Identify which cell holds the provided text, then report its [X, Y] central coordinate. 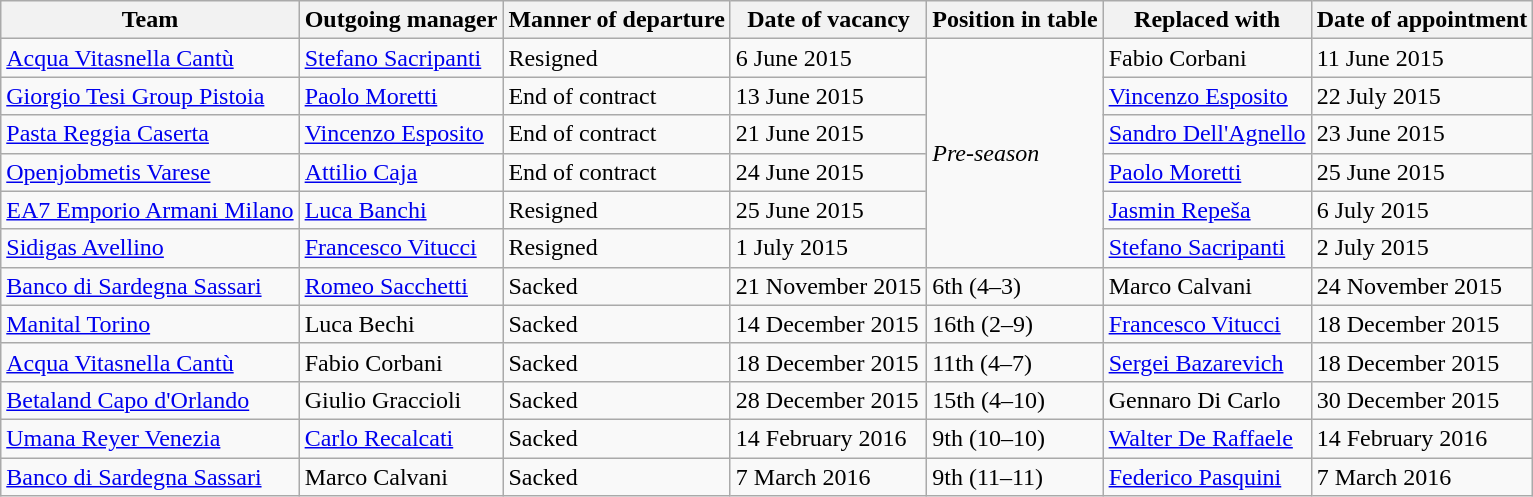
1 July 2015 [828, 248]
Sandro Dell'Agnello [1207, 134]
Walter De Raffaele [1207, 438]
13 June 2015 [828, 96]
Manner of departure [616, 20]
Outgoing manager [401, 20]
Betaland Capo d'Orlando [150, 400]
Luca Banchi [401, 210]
Replaced with [1207, 20]
Federico Pasquini [1207, 477]
15th (4–10) [1015, 400]
6 June 2015 [828, 58]
28 December 2015 [828, 400]
Jasmin Repeša [1207, 210]
21 June 2015 [828, 134]
24 November 2015 [1422, 286]
Date of appointment [1422, 20]
Sergei Bazarevich [1207, 362]
Umana Reyer Venezia [150, 438]
Carlo Recalcati [401, 438]
9th (11–11) [1015, 477]
30 December 2015 [1422, 400]
16th (2–9) [1015, 324]
24 June 2015 [828, 172]
EA7 Emporio Armani Milano [150, 210]
Luca Bechi [401, 324]
Manital Torino [150, 324]
11 June 2015 [1422, 58]
Openjobmetis Varese [150, 172]
Attilio Caja [401, 172]
Gennaro Di Carlo [1207, 400]
9th (10–10) [1015, 438]
11th (4–7) [1015, 362]
Date of vacancy [828, 20]
Sidigas Avellino [150, 248]
22 July 2015 [1422, 96]
21 November 2015 [828, 286]
2 July 2015 [1422, 248]
6th (4–3) [1015, 286]
Giulio Graccioli [401, 400]
Pasta Reggia Caserta [150, 134]
14 December 2015 [828, 324]
23 June 2015 [1422, 134]
6 July 2015 [1422, 210]
Romeo Sacchetti [401, 286]
Pre-season [1015, 153]
Team [150, 20]
Giorgio Tesi Group Pistoia [150, 96]
Position in table [1015, 20]
